From the cell containing the given text, extract its center point as [X, Y] coordinate. 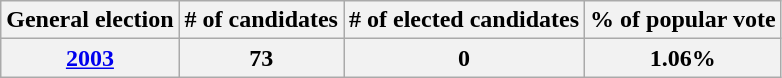
# of elected candidates [464, 20]
0 [464, 58]
# of candidates [261, 20]
% of popular vote [684, 20]
1.06% [684, 58]
General election [90, 20]
73 [261, 58]
2003 [90, 58]
